Find where the given text appears and provide that cell's center as (x, y) coordinate. 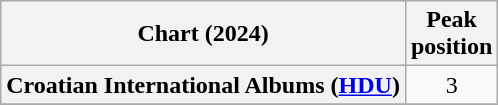
Peakposition (451, 34)
Croatian International Albums (HDU) (204, 85)
Chart (2024) (204, 34)
3 (451, 85)
